Pinpoint the cell where the given text exists, returning its (x, y) midpoint coordinate. 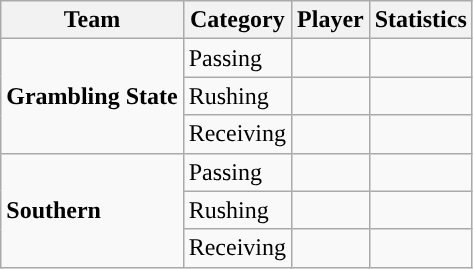
Southern (92, 210)
Player (331, 20)
Team (92, 20)
Grambling State (92, 96)
Statistics (420, 20)
Category (237, 20)
